Return [X, Y] of the center of cell containing provided text 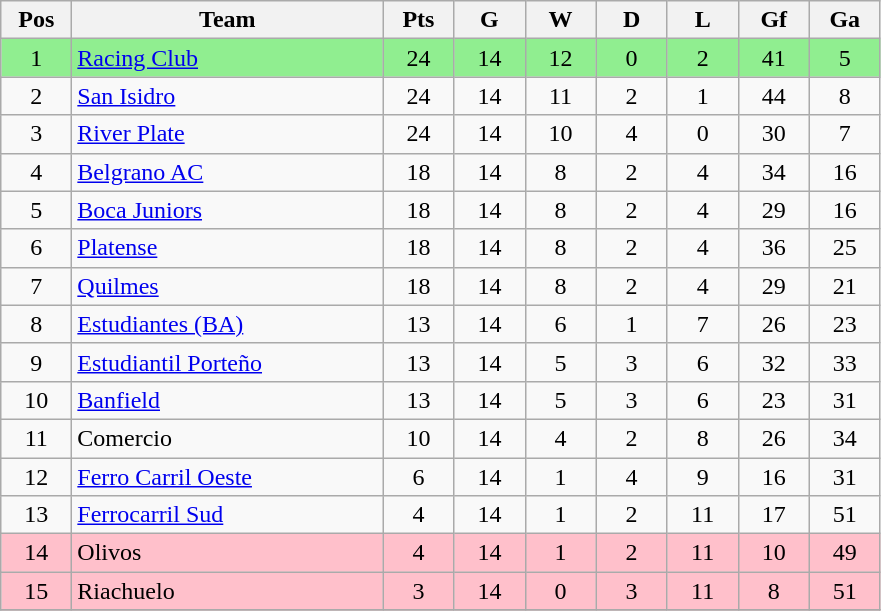
17 [774, 515]
Ferro Carril Oeste [228, 477]
G [490, 20]
Quilmes [228, 286]
Pts [418, 20]
W [560, 20]
Olivos [228, 553]
49 [844, 553]
Boca Juniors [228, 210]
30 [774, 134]
Gf [774, 20]
Estudiantil Porteño [228, 362]
Ferrocarril Sud [228, 515]
Platense [228, 248]
36 [774, 248]
Riachuelo [228, 591]
Team [228, 20]
25 [844, 248]
San Isidro [228, 96]
Racing Club [228, 58]
River Plate [228, 134]
32 [774, 362]
Ga [844, 20]
D [632, 20]
Estudiantes (BA) [228, 324]
21 [844, 286]
Banfield [228, 400]
33 [844, 362]
Pos [36, 20]
41 [774, 58]
L [702, 20]
Belgrano AC [228, 172]
15 [36, 591]
Comercio [228, 438]
44 [774, 96]
